Scan for the cell matching the given text and deliver its (X, Y) coordinate at center. 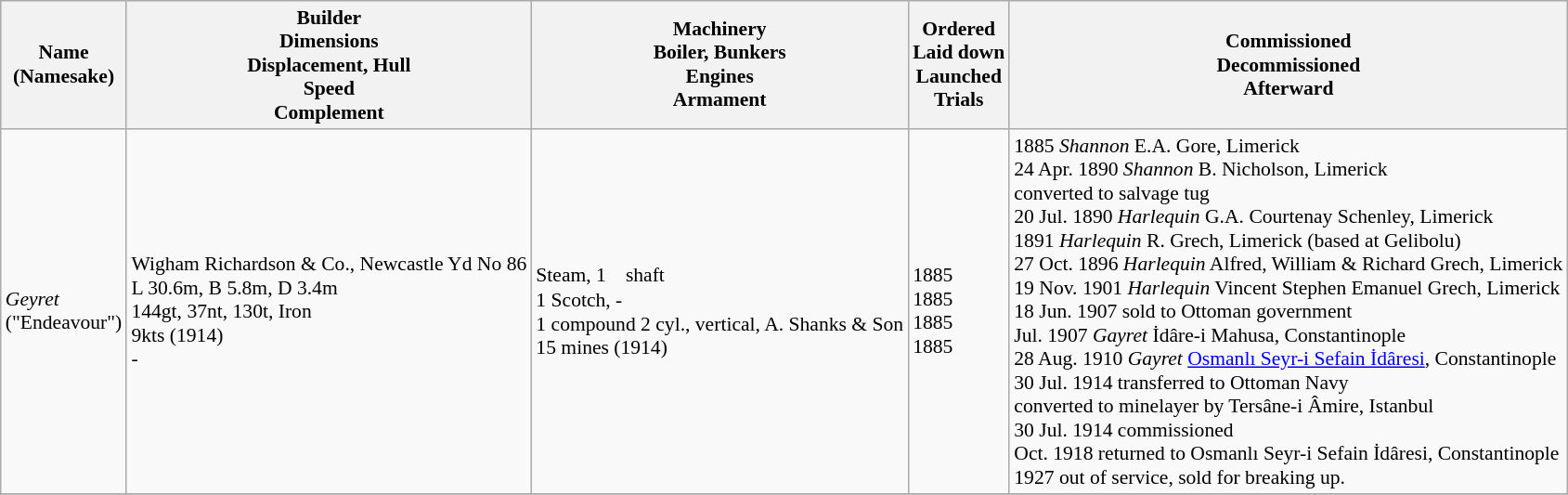
OrderedLaid downLaunchedTrials (958, 65)
CommissionedDecommissionedAfterward (1289, 65)
BuilderDimensionsDisplacement, HullSpeedComplement (329, 65)
Name(Namesake) (64, 65)
Wigham Richardson & Co., Newcastle Yd No 86L 30.6m, B 5.8m, D 3.4m144gt, 37nt, 130t, Iron9kts (1914)- (329, 312)
1885188518851885 (958, 312)
MachineryBoiler, BunkersEnginesArmament (719, 65)
Steam, 1 shaft1 Scotch, -1 compound 2 cyl., vertical, A. Shanks & Son15 mines (1914) (719, 312)
Geyret("Endeavour") (64, 312)
